Determine the [x, y] coordinate at the center of the cell enclosing the given text.  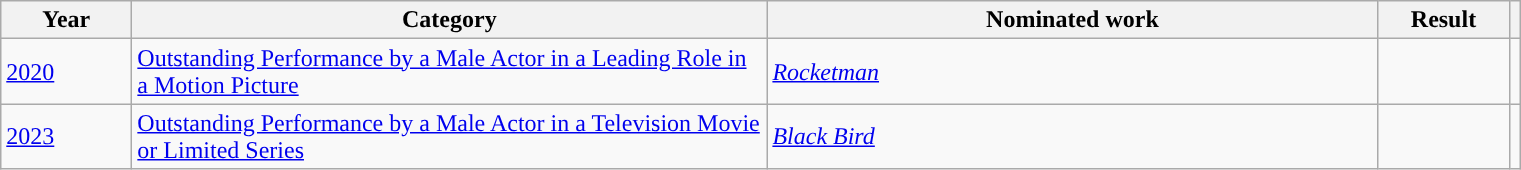
Year [66, 20]
Outstanding Performance by a Male Actor in a Television Movie or Limited Series [450, 136]
Black Bird [1072, 136]
2023 [66, 136]
Category [450, 20]
Result [1444, 20]
Rocketman [1072, 72]
Outstanding Performance by a Male Actor in a Leading Role in a Motion Picture [450, 72]
2020 [66, 72]
Nominated work [1072, 20]
